Locate the cell with the specified text and output its (X, Y) center coordinate. 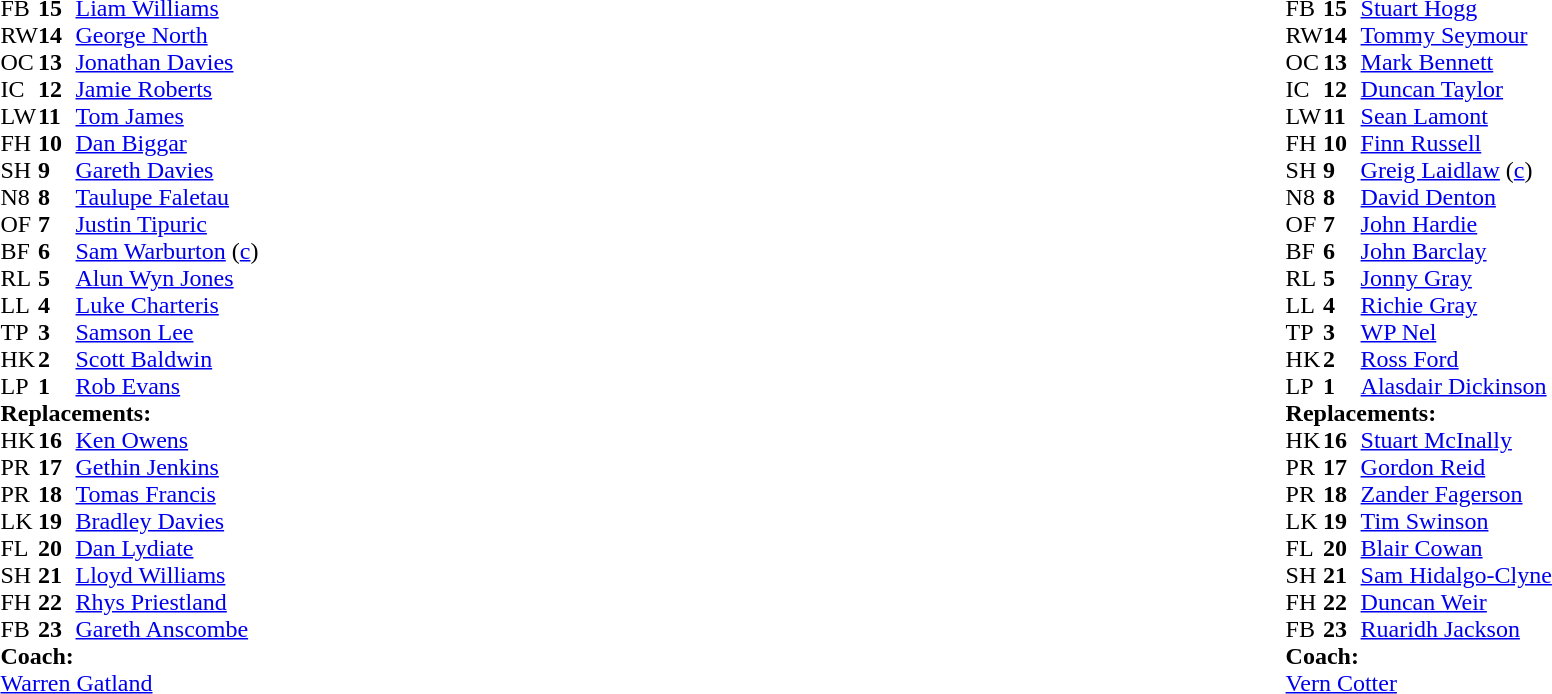
Finn Russell (1456, 144)
Sam Hidalgo-Clyne (1456, 576)
Zander Fagerson (1456, 494)
Alun Wyn Jones (168, 278)
Ken Owens (168, 440)
Sam Warburton (c) (168, 252)
John Barclay (1456, 252)
Tim Swinson (1456, 522)
Tomas Francis (168, 494)
Richie Gray (1456, 306)
Gareth Davies (168, 170)
Bradley Davies (168, 522)
Jonathan Davies (168, 62)
Mark Bennett (1456, 62)
Stuart McInally (1456, 440)
Gethin Jenkins (168, 468)
Rhys Priestland (168, 602)
Tom James (168, 116)
Rob Evans (168, 386)
Luke Charteris (168, 306)
Ruaridh Jackson (1456, 630)
Gordon Reid (1456, 468)
Greig Laidlaw (c) (1456, 170)
Dan Biggar (168, 144)
Dan Lydiate (168, 548)
Jonny Gray (1456, 278)
Justin Tipuric (168, 224)
Scott Baldwin (168, 360)
John Hardie (1456, 224)
George North (168, 36)
Samson Lee (168, 332)
Tommy Seymour (1456, 36)
Alasdair Dickinson (1456, 386)
Sean Lamont (1456, 116)
WP Nel (1456, 332)
Gareth Anscombe (168, 630)
Jamie Roberts (168, 90)
Ross Ford (1456, 360)
David Denton (1456, 198)
Lloyd Williams (168, 576)
Blair Cowan (1456, 548)
Taulupe Faletau (168, 198)
Duncan Weir (1456, 602)
Duncan Taylor (1456, 90)
